Extract the [x, y] coordinate from the center of the cell holding the provided text.  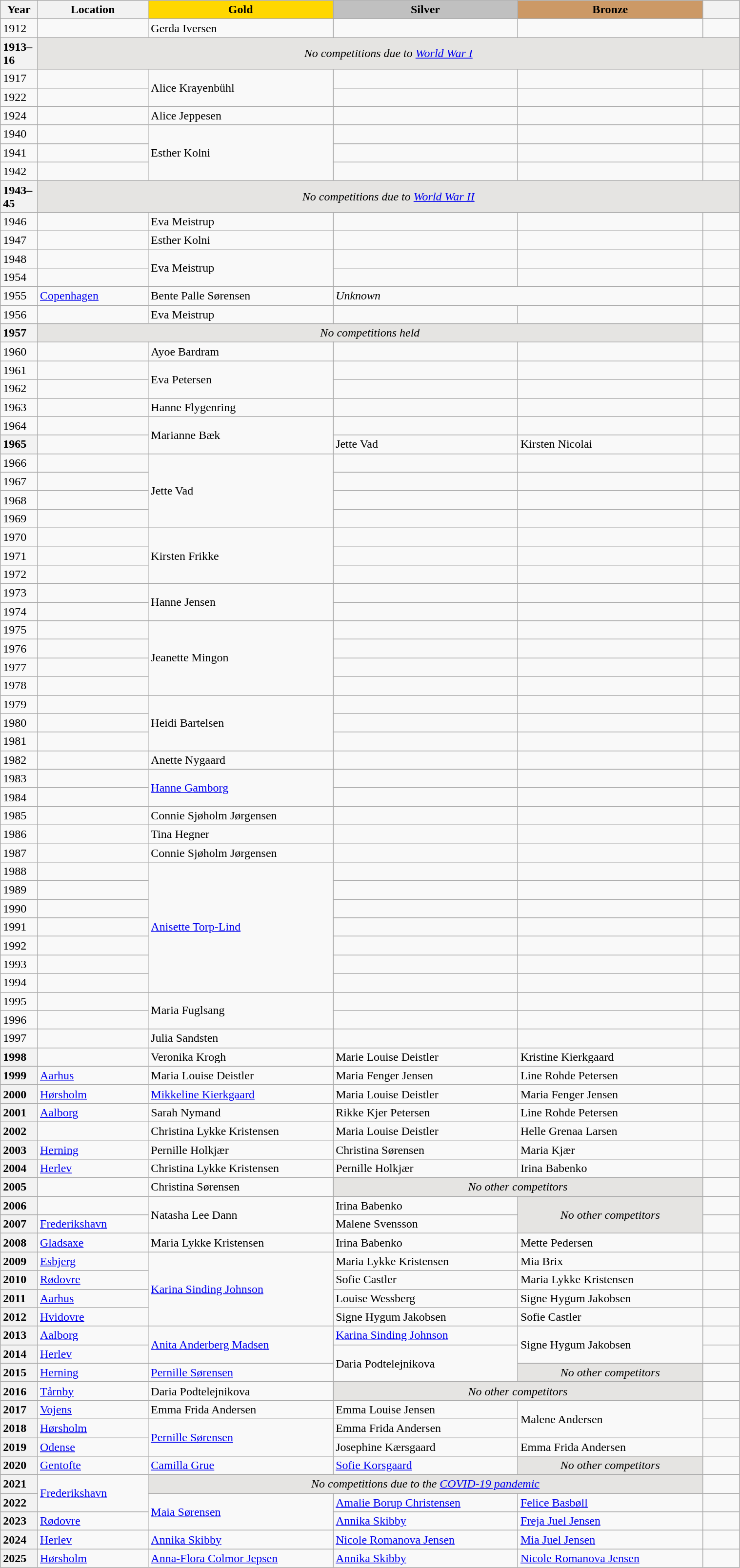
Hanne Flygenring [241, 407]
1978 [19, 686]
1972 [19, 575]
1947 [19, 240]
Natasha Lee Dann [241, 1215]
Gold [241, 10]
1983 [19, 778]
Copenhagen [93, 296]
2018 [19, 1428]
Gladsaxe [93, 1243]
1957 [19, 333]
2011 [19, 1298]
Sarah Nymand [241, 1112]
Sofie Korsgaard [425, 1466]
1995 [19, 1001]
No competitions due to World War II [388, 196]
Kristine Kierkgaard [610, 1057]
No competitions due to the COVID-19 pandemic [425, 1484]
2006 [19, 1206]
1991 [19, 927]
Mia Brix [610, 1261]
Anita Anderberg Madsen [241, 1345]
Veronika Krogh [241, 1057]
Camilla Grue [241, 1466]
Kirsten Nicolai [610, 444]
Esbjerg [93, 1261]
2008 [19, 1243]
1940 [19, 134]
1984 [19, 797]
1964 [19, 426]
Tårnby [93, 1391]
Anna-Flora Colmor Jepsen [241, 1558]
Amalie Borup Christensen [425, 1503]
1988 [19, 872]
1942 [19, 171]
Hvidovre [93, 1317]
1969 [19, 518]
Vojens [93, 1409]
Rikke Kjer Petersen [425, 1112]
1982 [19, 760]
Location [93, 10]
1954 [19, 278]
Gentofte [93, 1466]
1975 [19, 630]
Hanne Gamborg [241, 788]
1912 [19, 28]
Maria Fuglsang [241, 1011]
2015 [19, 1372]
Gerda Iversen [241, 28]
Kirsten Frikke [241, 556]
Josephine Kærsgaard [425, 1447]
1992 [19, 946]
Hanne Jensen [241, 602]
1990 [19, 909]
Mia Juel Jensen [610, 1540]
Freja Juel Jensen [610, 1521]
2022 [19, 1503]
1963 [19, 407]
1962 [19, 389]
1999 [19, 1075]
Mette Pedersen [610, 1243]
1994 [19, 983]
2019 [19, 1447]
1996 [19, 1020]
1981 [19, 741]
2025 [19, 1558]
Mikkeline Kierkgaard [241, 1094]
1960 [19, 352]
2021 [19, 1484]
1974 [19, 612]
2001 [19, 1112]
1946 [19, 221]
2010 [19, 1280]
Year [19, 10]
2003 [19, 1150]
Heidi Bartelsen [241, 723]
2000 [19, 1094]
1967 [19, 481]
1913–16 [19, 54]
1941 [19, 153]
Marie Louise Deistler [425, 1057]
1968 [19, 500]
Bronze [610, 10]
2014 [19, 1354]
2017 [19, 1409]
1987 [19, 853]
2007 [19, 1224]
1943–45 [19, 196]
1973 [19, 593]
Anette Nygaard [241, 760]
Silver [425, 10]
2024 [19, 1540]
1970 [19, 537]
1961 [19, 370]
1917 [19, 79]
1965 [19, 444]
2009 [19, 1261]
2016 [19, 1391]
1956 [19, 315]
1922 [19, 97]
Maia Sørensen [241, 1512]
1977 [19, 667]
Louise Wessberg [425, 1298]
Emma Louise Jensen [425, 1409]
Malene Andersen [610, 1419]
1989 [19, 890]
1997 [19, 1038]
Malene Svensson [425, 1224]
1979 [19, 704]
Jeanette Mingon [241, 658]
Anisette Torp-Lind [241, 927]
2012 [19, 1317]
1966 [19, 463]
1924 [19, 116]
Eva Petersen [241, 379]
Helle Grenaa Larsen [610, 1131]
2004 [19, 1169]
1985 [19, 815]
Unknown [518, 296]
Tina Hegner [241, 834]
1955 [19, 296]
1998 [19, 1057]
1980 [19, 723]
2020 [19, 1466]
2005 [19, 1187]
Alice Jeppesen [241, 116]
Marianne Bæk [241, 435]
Bente Palle Sørensen [241, 296]
2002 [19, 1131]
1986 [19, 834]
1948 [19, 259]
1971 [19, 556]
Alice Krayenbühl [241, 88]
Julia Sandsten [241, 1038]
Maria Kjær [610, 1150]
Ayoe Bardram [241, 352]
Felice Basbøll [610, 1503]
1993 [19, 964]
No competitions due to World War I [388, 54]
No competitions held [370, 333]
2023 [19, 1521]
2013 [19, 1335]
Odense [93, 1447]
1976 [19, 649]
